Find where the given text appears and provide that cell's center as [X, Y] coordinate. 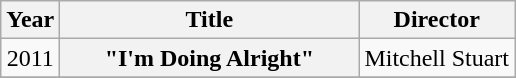
Mitchell Stuart [437, 58]
2011 [30, 58]
"I'm Doing Alright" [210, 58]
Director [437, 20]
Title [210, 20]
Year [30, 20]
